Return [X, Y] of the center of cell containing provided text 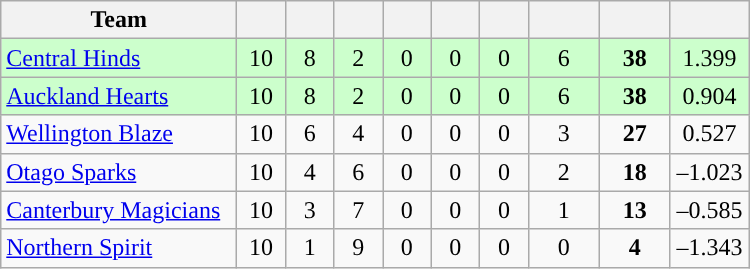
–1.343 [710, 248]
–1.023 [710, 172]
Otago Sparks [119, 172]
Central Hinds [119, 58]
0.527 [710, 134]
Wellington Blaze [119, 134]
13 [634, 210]
7 [358, 210]
1.399 [710, 58]
Auckland Hearts [119, 96]
27 [634, 134]
–0.585 [710, 210]
0.904 [710, 96]
18 [634, 172]
Team [119, 20]
Canterbury Magicians [119, 210]
9 [358, 248]
Northern Spirit [119, 248]
